Capture the cell that displays the provided text and extract its (x, y) central coordinate. 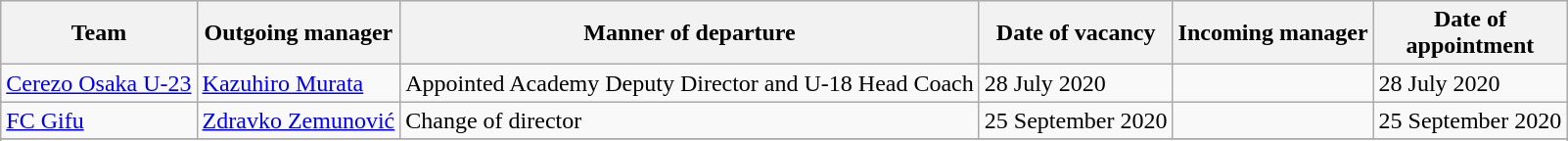
Cerezo Osaka U-23 (99, 83)
Team (99, 33)
Outgoing manager (299, 33)
Kazuhiro Murata (299, 83)
Date ofappointment (1470, 33)
Date of vacancy (1076, 33)
FC Gifu (99, 120)
Incoming manager (1272, 33)
Zdravko Zemunović (299, 120)
Change of director (690, 120)
Manner of departure (690, 33)
Appointed Academy Deputy Director and U-18 Head Coach (690, 83)
